Capture the cell that displays the provided text and extract its [x, y] central coordinate. 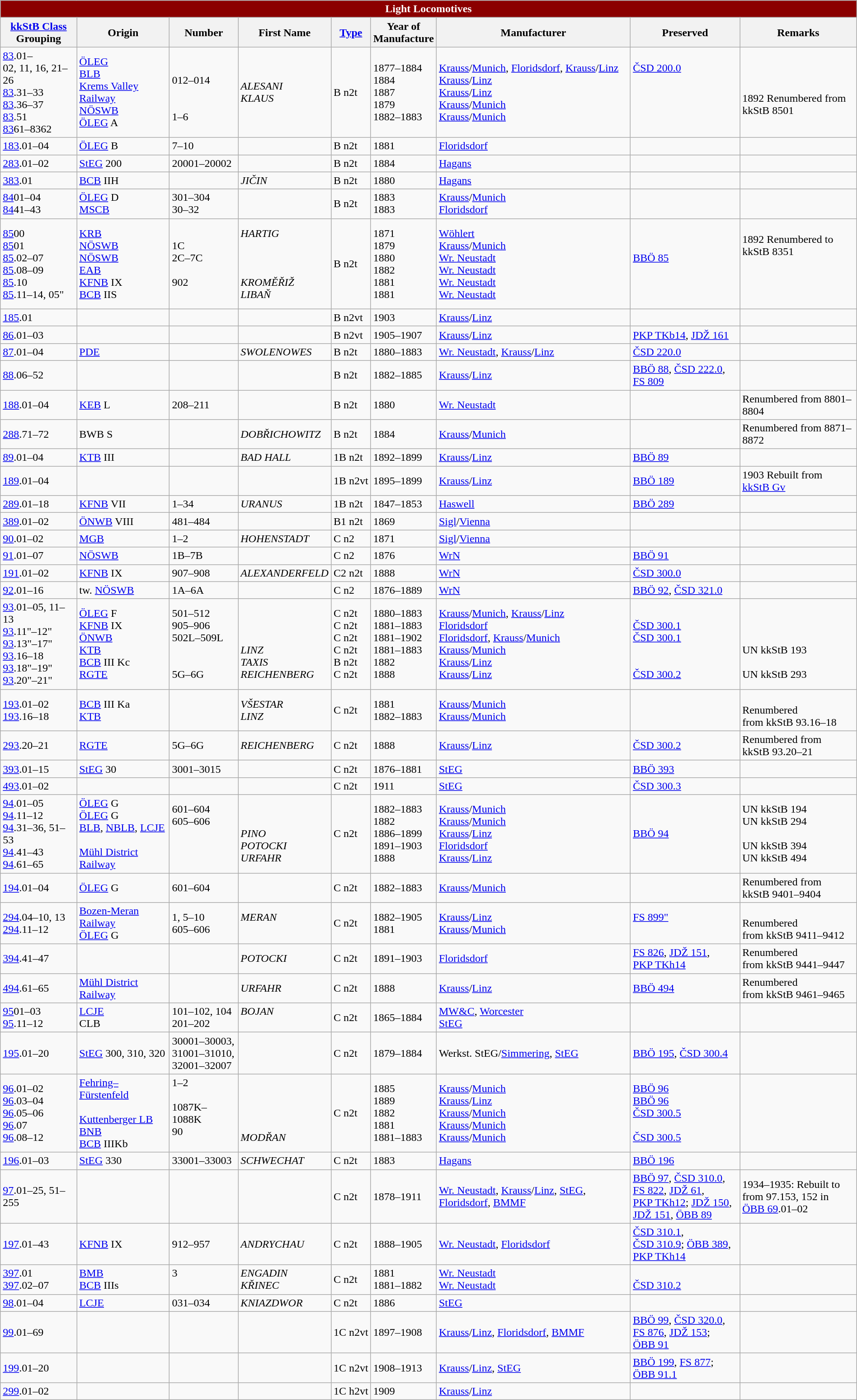
1891–1903 [403, 959]
Renumbered from kkStB 9401–9404 [798, 887]
BBÖ 195, ČSD 300.4 [685, 1053]
FS 899" [685, 923]
91.01–07 [39, 556]
601–604 [204, 887]
Haswell [533, 504]
Origin [123, 33]
BBÖ 96BBÖ 96ČSD 300.5 ČSD 300.5 [685, 1113]
C2 n2t [351, 573]
18851889188218811881–1883 [403, 1113]
URFAHR [285, 989]
481–484 [204, 521]
1876 [403, 556]
394.41–47 [39, 959]
1934–1935: Rebuilt to from 97.153, 152 in ÖBB 69.01–02 [798, 1197]
PKP TKb14, JDŽ 161 [685, 335]
BBÖ 89 [685, 458]
StEG 30 [123, 769]
18811881–1882 [403, 1280]
1847–1853 [403, 504]
JIČIN [285, 180]
90.01–02 [39, 539]
BBÖ 289 [685, 504]
BBÖ 92, ČSD 321.0 [685, 590]
1880–1883 [403, 352]
HOHENSTADT [285, 539]
Wr. Neustadt, Krauss/Linz [533, 352]
1879–1884 [403, 1053]
1C h2vt [351, 1391]
1, 5–10605–606 [204, 923]
1882–19051881 [403, 923]
Wr. Neustadt [533, 404]
SWOLENOWES [285, 352]
ČSD 300.2 [685, 745]
DOBŘICHOWITZ [285, 434]
1881 [403, 146]
Number [204, 33]
UN kkStB 194UN kkStB 294 UN kkStB 394UN kkStB 494 [798, 834]
301–30430–32 [204, 203]
ALEXANDERFELD [285, 573]
REICHENBERG [285, 745]
494.61–65 [39, 989]
Krauss/Munich, Floridsdorf, Krauss/LinzKrauss/LinzKrauss/LinzKrauss/MunichKrauss/Munich [533, 92]
Renumbered from kkStB 9411–9412 [798, 923]
kkStB Class Grouping [39, 33]
MGB [123, 539]
1865–1884 [403, 1017]
1–2 1087K–1088K90 [204, 1113]
289.01–18 [39, 504]
1895–1899 [403, 481]
1877–18841884188718791882–1883 [403, 92]
1911 [403, 786]
KFNB VII [123, 504]
KNIAZDWOR [285, 1303]
Krauss/Linz, Floridsdorf, BMMF [533, 1332]
183.01–04 [39, 146]
Wr. NeustadtWr. Neustadt [533, 1280]
Renumbered from 8801–8804 [798, 404]
96.01–0296.03–0496.05–0696.0796.08–12 [39, 1113]
Wr. Neustadt, Floridsdorf [533, 1244]
MERAN [285, 923]
ÖNWB VIII [123, 521]
1909 [403, 1391]
Renumbered from kkStB 93.16–18 [798, 710]
PINOPOTOCKIURFAHR [285, 834]
1880–18831881–18831881–19021881–188318821888 [403, 644]
ENGADINKŘINEC [285, 1280]
RGTE [123, 745]
SCHWECHAT [285, 1161]
Year ofManufacture [403, 33]
601–604605–606 [204, 834]
StEG 200 [123, 163]
ÖLEGBLBKrems Valley RailwayNÖSWBÖLEG A [123, 92]
1903 Rebuilt from kkStB Gv [798, 481]
193.01–02193.16–18 [39, 710]
Krauss/LinzKrauss/Munich [533, 923]
BOJAN [285, 1017]
Wr. Neustadt, Krauss/Linz, StEG, Floridsdorf, BMMF [533, 1197]
Krauss/MunichKrauss/LinzKrauss/MunichKrauss/MunichKrauss/Munich [533, 1113]
012–014 1–6 [204, 92]
1–34 [204, 504]
195.01–20 [39, 1053]
501–512905–906502L–509L 5G–6G [204, 644]
1B n2vt [351, 481]
POTOCKI [285, 959]
94.01–0594.11–1294.31–36, 51–5394.41–4394.61–65 [39, 834]
Werkst. StEG/Simmering, StEG [533, 1053]
BBÖ 199, FS 877; ÖBB 91.1 [685, 1367]
LCJECLB [123, 1017]
MODŘAN [285, 1113]
9501–0395.11–12 [39, 1017]
BCB IIH [123, 180]
BBÖ 94 [685, 834]
Renumbered from kkStB 9461–9465 [798, 989]
194.01–04 [39, 887]
294.04–10, 13294.11–12 [39, 923]
HARTIG KROMĚŘIŽLIBAŇ [285, 264]
BBÖ 88, ČSD 222.0, FS 809 [685, 375]
7–10 [204, 146]
Manufacturer [533, 33]
191.01–02 [39, 573]
BBÖ 85 [685, 264]
B1 n2t [351, 521]
92.01–16 [39, 590]
1905–1907 [403, 335]
BBÖ 196 [685, 1161]
ČSD 300.3 [685, 786]
1B–7B [204, 556]
1869 [403, 521]
KRBNÖSWBNÖSWBEABKFNB IXBCB IIS [123, 264]
StEG 330 [123, 1161]
1892 Renumbered to kkStB 8351 [798, 264]
ÖLEG B [123, 146]
tw. NÖSWB [123, 590]
BBÖ 393 [685, 769]
18811882–1883 [403, 710]
196.01–03 [39, 1161]
WöhlertKrauss/MunichWr. NeustadtWr. NeustadtWr. NeustadtWr. Neustadt [533, 264]
208–211 [204, 404]
LCJE [123, 1303]
1882–1885 [403, 375]
Krauss/Munich, Krauss/LinzFloridsdorfFloridsdorf, Krauss/MunichKrauss/MunichKrauss/LinzKrauss/Linz [533, 644]
293.20–21 [39, 745]
1882–1883 [403, 887]
99.01–69 [39, 1332]
3 [204, 1280]
299.01–02 [39, 1391]
188.01–04 [39, 404]
3001–3015 [204, 769]
ALESANIKLAUS [285, 92]
1892–1899 [403, 458]
1–2 [204, 539]
283.01–02 [39, 163]
89.01–04 [39, 458]
86.01–03 [39, 335]
BBÖ 99, ČSD 320.0, FS 876, JDŽ 153; ÖBB 91 [685, 1332]
Renumbered from 8871–8872 [798, 434]
1897–1908 [403, 1332]
ČSD 310.2 [685, 1280]
C n2tC n2tC n2tC n2tB n2tC n2t [351, 644]
101–102, 104201–202 [204, 1017]
ANDRYCHAU [285, 1244]
BMBBCB IIIs [123, 1280]
8401–048441–43 [39, 203]
ČSD 220.0 [685, 352]
UN kkStB 193 UN kkStB 293 [798, 644]
Renumbered from kkStB 9441–9447 [798, 959]
185.01 [39, 317]
StEG 300, 310, 320 [123, 1053]
PDE [123, 352]
197.01–43 [39, 1244]
98.01–04 [39, 1303]
1886 [403, 1303]
1876–1889 [403, 590]
1A–6A [204, 590]
1882–188318821886–18991891–19031888 [403, 834]
First Name [285, 33]
BWB S [123, 434]
ÖLEG G [123, 887]
Light Locomotives [428, 9]
BAD HALL [285, 458]
VŠESTARLINZ [285, 710]
30001–30003, 31001–31010, 32001–32007 [204, 1053]
397.01397.02–07 [39, 1280]
1C2C–7C 902 [204, 264]
199.01–20 [39, 1367]
1883 [403, 1161]
18831883 [403, 203]
URANUS [285, 504]
88.06–52 [39, 375]
383.01 [39, 180]
ČSD 310.1, ČSD 310.9; ÖBB 389, PKP TKh14 [685, 1244]
1903 [403, 317]
8500850185.02–0785.08–0985.1085.11–14, 05" [39, 264]
BCB III KaKTB [123, 710]
1871 [403, 539]
ČSD 200.0 [685, 92]
Krauss/MunichFloridsdorf [533, 203]
BBÖ 91 [685, 556]
1908–1913 [403, 1367]
1888–1905 [403, 1244]
389.01–02 [39, 521]
031–034 [204, 1303]
187118791880188218811881 [403, 264]
ČSD 300.1ČSD 300.1 ČSD 300.2 [685, 644]
Remarks [798, 33]
288.71–72 [39, 434]
ÖLEG FKFNB IXÖNWBKTBBCB III KcRGTE [123, 644]
Mühl District Railway [123, 989]
Krauss/Linz, StEG [533, 1367]
LINZTAXISREICHENBERG [285, 644]
ČSD 300.0 [685, 573]
1876–1881 [403, 769]
BBÖ 494 [685, 989]
FS 826, JDŽ 151, PKP TKh14 [685, 959]
93.01–05, 11–1393.11"–12"93.13"–17"93.16–1893.18"–19"93.20"–21" [39, 644]
912–957 [204, 1244]
NÖSWB [123, 556]
KEB L [123, 404]
Type [351, 33]
87.01–04 [39, 352]
189.01–04 [39, 481]
Fehring–Fürstenfeld Kuttenberger LBBNBBCB IIIKb [123, 1113]
Krauss/MunichKrauss/Munich [533, 710]
393.01–15 [39, 769]
BBÖ 189 [685, 481]
Krauss/MunichKrauss/MunichKrauss/LinzFloridsdorfKrauss/Linz [533, 834]
MW&C, WorcesterStEG [533, 1017]
97.01–25, 51–255 [39, 1197]
Renumbered from kkStB 93.20–21 [798, 745]
20001–20002 [204, 163]
907–908 [204, 573]
BBÖ 97, ČSD 310.0, FS 822, JDŽ 61, PKP TKh12; JDŽ 150, JDŽ 151, ÖBB 89 [685, 1197]
Bozen-Meran RailwayÖLEG G [123, 923]
493.01–02 [39, 786]
5G–6G [204, 745]
ÖLEG G ÖLEG GBLB, NBLB, LCJE Mühl District Railway [123, 834]
Preserved [685, 33]
33001–33003 [204, 1161]
1878–1911 [403, 1197]
ÖLEG DMSCB [123, 203]
1892 Renumbered from kkStB 8501 [798, 92]
83.01–02, 11, 16, 21–2683.31–3383.36–3783.518361–8362 [39, 92]
KTB III [123, 458]
